Determine the (x, y) coordinate at the center of the cell enclosing the given text.  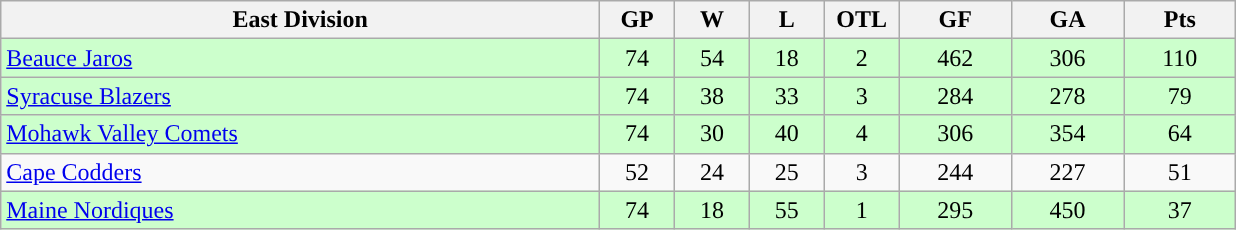
354 (1067, 134)
GA (1067, 20)
L (786, 20)
30 (712, 134)
East Division (300, 20)
Mohawk Valley Comets (300, 134)
38 (712, 96)
1 (862, 210)
OTL (862, 20)
110 (1180, 58)
Maine Nordiques (300, 210)
Cape Codders (300, 172)
25 (786, 172)
295 (955, 210)
244 (955, 172)
278 (1067, 96)
33 (786, 96)
54 (712, 58)
W (712, 20)
227 (1067, 172)
Syracuse Blazers (300, 96)
79 (1180, 96)
284 (955, 96)
64 (1180, 134)
4 (862, 134)
450 (1067, 210)
GP (638, 20)
Beauce Jaros (300, 58)
462 (955, 58)
Pts (1180, 20)
24 (712, 172)
40 (786, 134)
37 (1180, 210)
51 (1180, 172)
52 (638, 172)
GF (955, 20)
2 (862, 58)
55 (786, 210)
